For the text-containing cell, return its midpoint in [x, y] coordinate format. 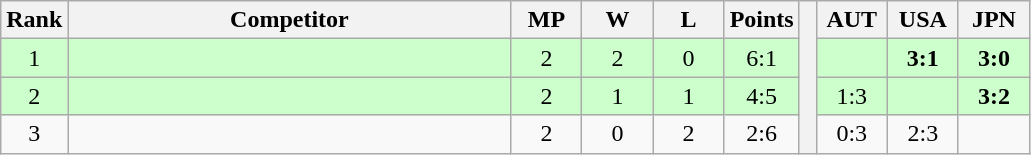
Points [762, 20]
Competitor [290, 20]
4:5 [762, 96]
USA [922, 20]
MP [546, 20]
W [618, 20]
AUT [852, 20]
3 [34, 134]
2:6 [762, 134]
JPN [994, 20]
2:3 [922, 134]
1:3 [852, 96]
6:1 [762, 58]
3:1 [922, 58]
3:2 [994, 96]
0:3 [852, 134]
3:0 [994, 58]
Rank [34, 20]
L [688, 20]
